Output the (x, y) coordinate of the center of the cell containing the given text.  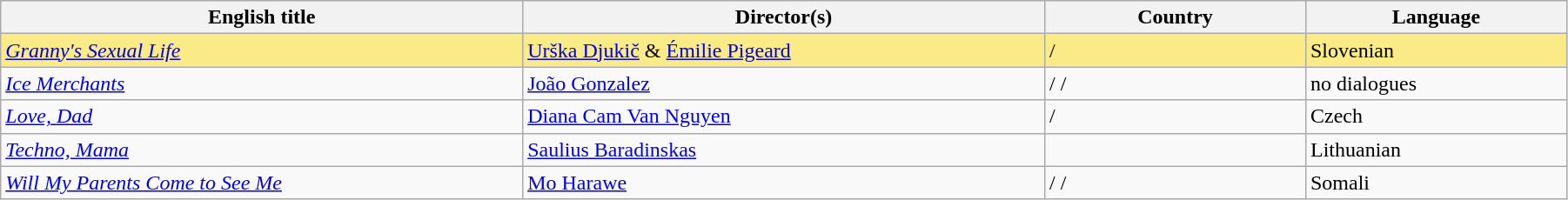
Mo Harawe (784, 183)
Urška Djukič & Émilie Pigeard (784, 50)
Somali (1436, 183)
Love, Dad (262, 117)
Director(s) (784, 17)
Slovenian (1436, 50)
Czech (1436, 117)
João Gonzalez (784, 83)
no dialogues (1436, 83)
Language (1436, 17)
Diana Cam Van Nguyen (784, 117)
Lithuanian (1436, 150)
Granny's Sexual Life (262, 50)
Saulius Baradinskas (784, 150)
Ice Merchants (262, 83)
English title (262, 17)
Techno, Mama (262, 150)
Country (1176, 17)
Will My Parents Come to See Me (262, 183)
